Identify which cell holds the provided text, then report its (x, y) central coordinate. 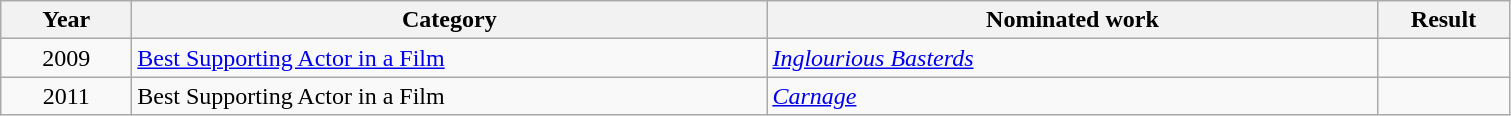
Carnage (1072, 96)
2009 (66, 58)
Inglourious Basterds (1072, 58)
Category (450, 20)
Nominated work (1072, 20)
Year (66, 20)
Result (1444, 20)
2011 (66, 96)
